For the text-containing cell, return its midpoint in [x, y] coordinate format. 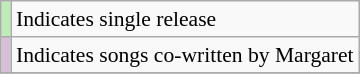
Indicates songs co-written by Margaret [185, 55]
Indicates single release [185, 19]
